Extract the (x, y) coordinate from the center of the cell holding the provided text.  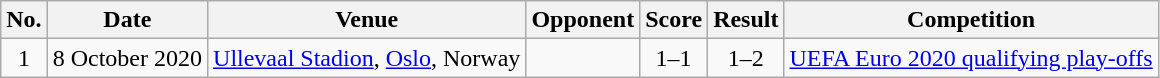
8 October 2020 (127, 58)
Competition (971, 20)
Ullevaal Stadion, Oslo, Norway (367, 58)
Date (127, 20)
UEFA Euro 2020 qualifying play-offs (971, 58)
Venue (367, 20)
1–1 (674, 58)
Result (746, 20)
Score (674, 20)
Opponent (583, 20)
No. (24, 20)
1 (24, 58)
1–2 (746, 58)
